Determine the [X, Y] coordinate at the center of the cell enclosing the given text.  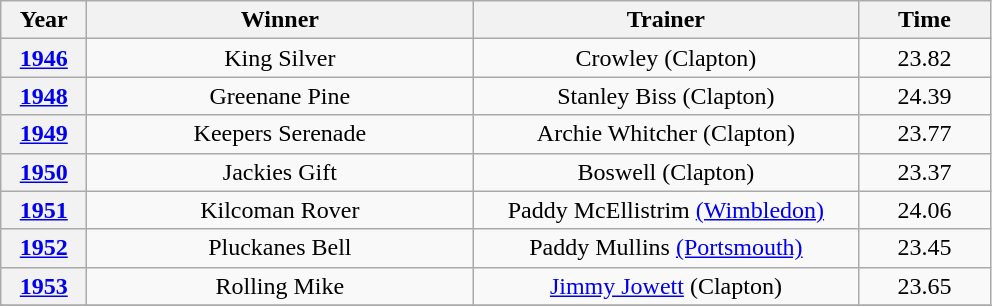
1949 [44, 134]
1953 [44, 286]
Boswell (Clapton) [666, 172]
1946 [44, 58]
Rolling Mike [280, 286]
24.39 [924, 96]
Trainer [666, 20]
Time [924, 20]
Jimmy Jowett (Clapton) [666, 286]
24.06 [924, 210]
23.77 [924, 134]
Winner [280, 20]
23.37 [924, 172]
23.82 [924, 58]
Crowley (Clapton) [666, 58]
1950 [44, 172]
Paddy McEllistrim (Wimbledon) [666, 210]
1948 [44, 96]
Jackies Gift [280, 172]
23.65 [924, 286]
Archie Whitcher (Clapton) [666, 134]
Keepers Serenade [280, 134]
Pluckanes Bell [280, 248]
Paddy Mullins (Portsmouth) [666, 248]
1951 [44, 210]
King Silver [280, 58]
Greenane Pine [280, 96]
Stanley Biss (Clapton) [666, 96]
23.45 [924, 248]
Year [44, 20]
Kilcoman Rover [280, 210]
1952 [44, 248]
